Locate the cell with the specified text and output its (X, Y) center coordinate. 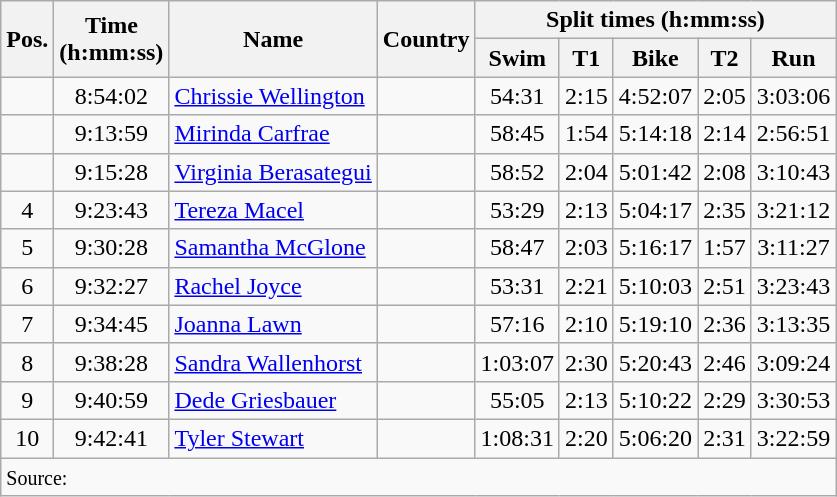
3:13:35 (793, 324)
54:31 (517, 96)
9:38:28 (112, 362)
3:30:53 (793, 400)
5:10:22 (655, 400)
5:19:10 (655, 324)
Rachel Joyce (273, 286)
6 (28, 286)
Samantha McGlone (273, 248)
Country (426, 39)
5:14:18 (655, 134)
Joanna Lawn (273, 324)
Split times (h:mm:ss) (656, 20)
1:08:31 (517, 438)
Tyler Stewart (273, 438)
1:54 (586, 134)
2:30 (586, 362)
Chrissie Wellington (273, 96)
2:03 (586, 248)
5:06:20 (655, 438)
2:14 (725, 134)
5:04:17 (655, 210)
9 (28, 400)
9:42:41 (112, 438)
9:15:28 (112, 172)
Sandra Wallenhorst (273, 362)
58:47 (517, 248)
3:10:43 (793, 172)
T1 (586, 58)
5 (28, 248)
Time(h:mm:ss) (112, 39)
2:21 (586, 286)
2:36 (725, 324)
4 (28, 210)
3:23:43 (793, 286)
2:51 (725, 286)
3:03:06 (793, 96)
Virginia Berasategui (273, 172)
2:15 (586, 96)
10 (28, 438)
2:08 (725, 172)
5:01:42 (655, 172)
58:45 (517, 134)
3:21:12 (793, 210)
9:23:43 (112, 210)
Bike (655, 58)
9:30:28 (112, 248)
53:29 (517, 210)
5:20:43 (655, 362)
2:04 (586, 172)
57:16 (517, 324)
55:05 (517, 400)
5:16:17 (655, 248)
2:35 (725, 210)
3:22:59 (793, 438)
2:20 (586, 438)
Pos. (28, 39)
2:10 (586, 324)
Swim (517, 58)
2:31 (725, 438)
3:09:24 (793, 362)
1:57 (725, 248)
4:52:07 (655, 96)
58:52 (517, 172)
2:56:51 (793, 134)
3:11:27 (793, 248)
53:31 (517, 286)
7 (28, 324)
Source: (418, 477)
5:10:03 (655, 286)
9:32:27 (112, 286)
9:40:59 (112, 400)
8 (28, 362)
9:34:45 (112, 324)
2:05 (725, 96)
2:29 (725, 400)
1:03:07 (517, 362)
Run (793, 58)
2:46 (725, 362)
9:13:59 (112, 134)
Name (273, 39)
Mirinda Carfrae (273, 134)
T2 (725, 58)
Dede Griesbauer (273, 400)
Tereza Macel (273, 210)
8:54:02 (112, 96)
